For the text-containing cell, return its midpoint in [x, y] coordinate format. 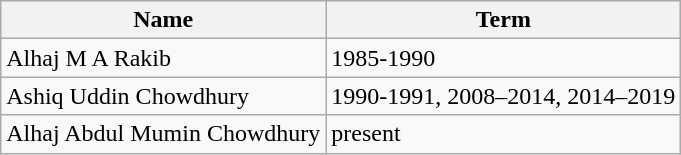
Alhaj Abdul Mumin Chowdhury [164, 134]
Alhaj M A Rakib [164, 58]
Term [504, 20]
present [504, 134]
Name [164, 20]
Ashiq Uddin Chowdhury [164, 96]
1990-1991, 2008–2014, 2014–2019 [504, 96]
1985-1990 [504, 58]
